Determine the (X, Y) coordinate at the center of the cell enclosing the given text.  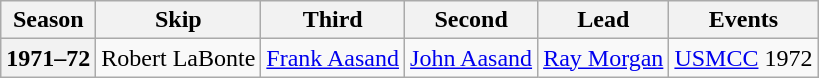
Lead (604, 20)
Third (333, 20)
Robert LaBonte (178, 58)
Frank Aasand (333, 58)
Skip (178, 20)
Events (744, 20)
USMCC 1972 (744, 58)
Second (472, 20)
Season (48, 20)
Ray Morgan (604, 58)
John Aasand (472, 58)
1971–72 (48, 58)
